Scan for the cell matching the given text and deliver its [X, Y] coordinate at center. 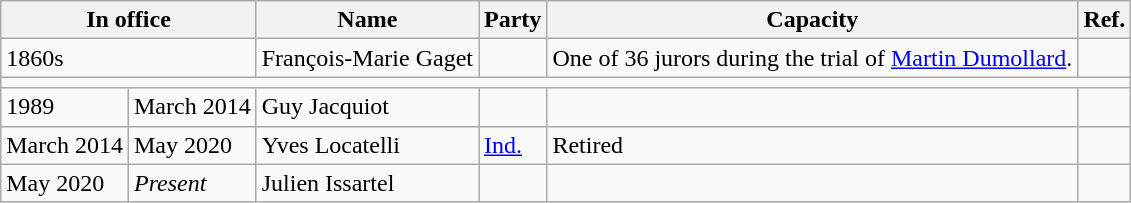
Yves Locatelli [367, 145]
Name [367, 20]
Julien Issartel [367, 183]
1989 [65, 107]
François-Marie Gaget [367, 58]
Guy Jacquiot [367, 107]
Party [512, 20]
In office [128, 20]
One of 36 jurors during the trial of Martin Dumollard. [812, 58]
Ind. [512, 145]
Capacity [812, 20]
1860s [128, 58]
Present [192, 183]
Retired [812, 145]
Ref. [1104, 20]
